Provide the (x, y) coordinate of the cell's center where the given text is located.  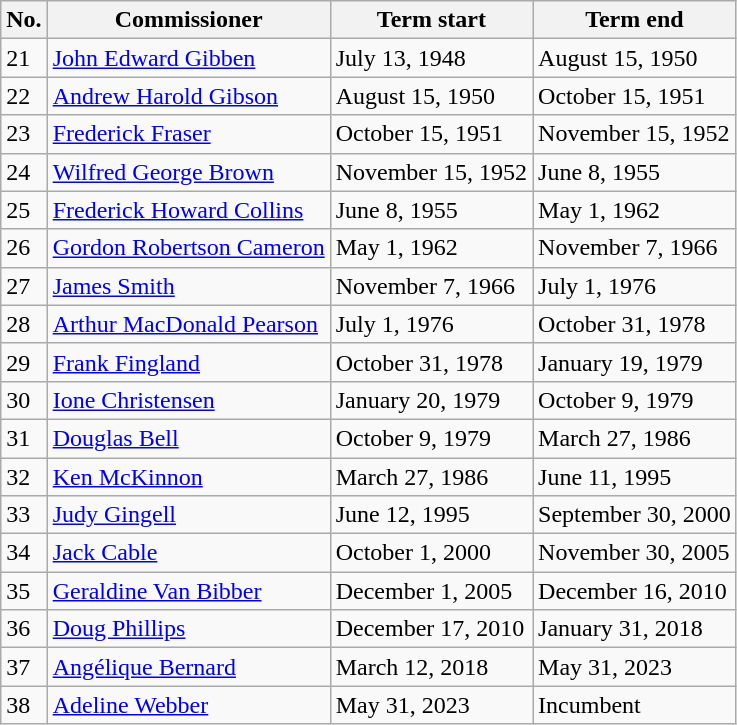
22 (24, 96)
Gordon Robertson Cameron (188, 248)
Geraldine Van Bibber (188, 591)
January 31, 2018 (635, 629)
Term end (635, 20)
24 (24, 172)
John Edward Gibben (188, 58)
October 1, 2000 (431, 553)
21 (24, 58)
Adeline Webber (188, 705)
November 30, 2005 (635, 553)
Incumbent (635, 705)
Frederick Fraser (188, 134)
June 11, 1995 (635, 477)
27 (24, 286)
Douglas Bell (188, 438)
29 (24, 362)
December 16, 2010 (635, 591)
Doug Phillips (188, 629)
23 (24, 134)
Judy Gingell (188, 515)
January 20, 1979 (431, 400)
James Smith (188, 286)
Angélique Bernard (188, 667)
Wilfred George Brown (188, 172)
January 19, 1979 (635, 362)
Jack Cable (188, 553)
No. (24, 20)
December 1, 2005 (431, 591)
34 (24, 553)
28 (24, 324)
June 12, 1995 (431, 515)
26 (24, 248)
30 (24, 400)
Commissioner (188, 20)
Arthur MacDonald Pearson (188, 324)
36 (24, 629)
Frederick Howard Collins (188, 210)
25 (24, 210)
31 (24, 438)
Andrew Harold Gibson (188, 96)
33 (24, 515)
35 (24, 591)
July 13, 1948 (431, 58)
December 17, 2010 (431, 629)
Ione Christensen (188, 400)
September 30, 2000 (635, 515)
32 (24, 477)
Ken McKinnon (188, 477)
Frank Fingland (188, 362)
37 (24, 667)
38 (24, 705)
March 12, 2018 (431, 667)
Term start (431, 20)
